Scan for the cell matching the given text and deliver its [x, y] coordinate at center. 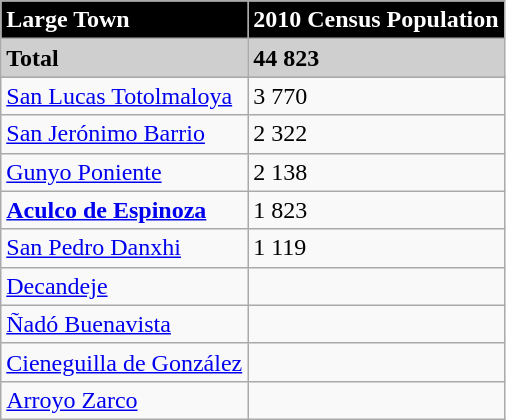
Cieneguilla de González [124, 362]
Gunyo Poniente [124, 172]
2 322 [376, 134]
San Jerónimo Barrio [124, 134]
Decandeje [124, 286]
Ñadó Buenavista [124, 324]
Total [124, 58]
San Pedro Danxhi [124, 248]
1 119 [376, 248]
3 770 [376, 96]
2010 Census Population [376, 20]
San Lucas Totolmaloya [124, 96]
Aculco de Espinoza [124, 210]
44 823 [376, 58]
Large Town [124, 20]
Arroyo Zarco [124, 400]
1 823 [376, 210]
2 138 [376, 172]
